Extract the (X, Y) coordinate from the center of the cell holding the provided text.  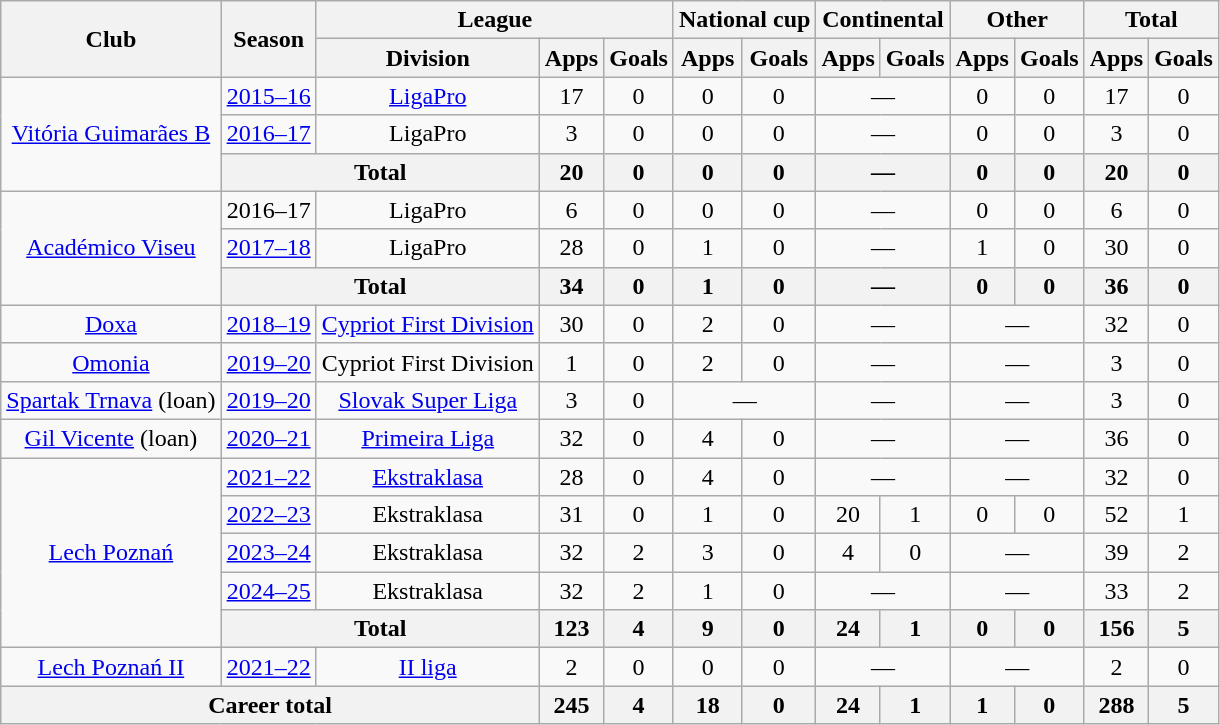
156 (1116, 629)
9 (707, 629)
33 (1116, 591)
245 (571, 705)
123 (571, 629)
39 (1116, 553)
Gil Vicente (loan) (111, 438)
2024–25 (268, 591)
18 (707, 705)
Continental (883, 20)
II liga (428, 667)
Division (428, 58)
Career total (270, 705)
League (494, 20)
Season (268, 39)
Spartak Trnava (loan) (111, 400)
31 (571, 515)
Lech Poznań (111, 553)
Other (1017, 20)
2018–19 (268, 324)
Omonia (111, 362)
Club (111, 39)
2017–18 (268, 248)
Primeira Liga (428, 438)
Doxa (111, 324)
Vitória Guimarães B (111, 134)
Académico Viseu (111, 248)
2020–21 (268, 438)
2022–23 (268, 515)
National cup (744, 20)
2023–24 (268, 553)
Lech Poznań II (111, 667)
34 (571, 286)
288 (1116, 705)
2015–16 (268, 96)
52 (1116, 515)
Slovak Super Liga (428, 400)
